Scan for the cell matching the given text and deliver its (X, Y) coordinate at center. 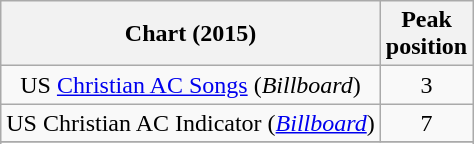
3 (426, 85)
Chart (2015) (191, 34)
US Christian AC Songs (Billboard) (191, 85)
US Christian AC Indicator (Billboard) (191, 123)
Peak position (426, 34)
7 (426, 123)
